Search for the cell housing the specified text and yield its (X, Y) center coordinate. 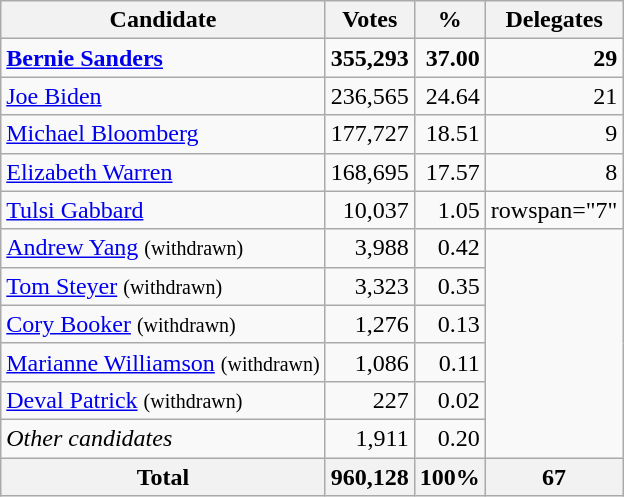
Candidate (163, 20)
0.35 (450, 286)
29 (554, 58)
Joe Biden (163, 96)
177,727 (370, 134)
24.64 (450, 96)
21 (554, 96)
1,086 (370, 362)
% (450, 20)
Bernie Sanders (163, 58)
Other candidates (163, 438)
0.13 (450, 324)
0.11 (450, 362)
355,293 (370, 58)
17.57 (450, 172)
37.00 (450, 58)
8 (554, 172)
Marianne Williamson (withdrawn) (163, 362)
Delegates (554, 20)
Elizabeth Warren (163, 172)
3,323 (370, 286)
Cory Booker (withdrawn) (163, 324)
rowspan="7" (554, 210)
100% (450, 477)
10,037 (370, 210)
Tulsi Gabbard (163, 210)
Votes (370, 20)
227 (370, 400)
1,276 (370, 324)
236,565 (370, 96)
9 (554, 134)
Total (163, 477)
67 (554, 477)
960,128 (370, 477)
3,988 (370, 248)
0.42 (450, 248)
0.20 (450, 438)
0.02 (450, 400)
18.51 (450, 134)
Michael Bloomberg (163, 134)
168,695 (370, 172)
Deval Patrick (withdrawn) (163, 400)
1.05 (450, 210)
Andrew Yang (withdrawn) (163, 248)
1,911 (370, 438)
Tom Steyer (withdrawn) (163, 286)
